Provide the (x, y) coordinate of the cell's center where the given text is located.  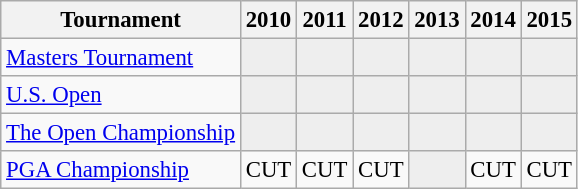
2012 (381, 20)
2010 (268, 20)
U.S. Open (121, 95)
Masters Tournament (121, 58)
PGA Championship (121, 170)
2015 (549, 20)
The Open Championship (121, 133)
Tournament (121, 20)
2011 (325, 20)
2014 (493, 20)
2013 (437, 20)
